Provide the [x, y] coordinate of the cell's center where the given text is located.  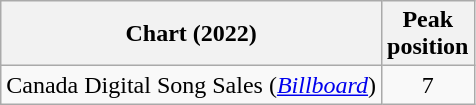
Chart (2022) [192, 34]
Peakposition [428, 34]
Canada Digital Song Sales (Billboard) [192, 85]
7 [428, 85]
